Search for the cell housing the specified text and yield its (x, y) center coordinate. 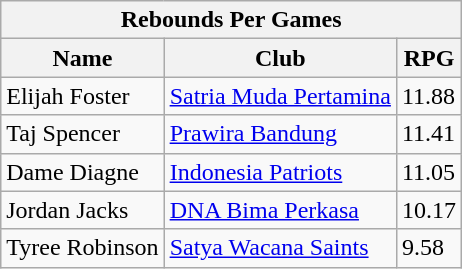
DNA Bima Perkasa (280, 210)
Jordan Jacks (82, 210)
9.58 (428, 248)
Indonesia Patriots (280, 172)
Name (82, 58)
Club (280, 58)
11.88 (428, 96)
Dame Diagne (82, 172)
Satya Wacana Saints (280, 248)
Prawira Bandung (280, 134)
Satria Muda Pertamina (280, 96)
10.17 (428, 210)
Elijah Foster (82, 96)
Taj Spencer (82, 134)
Tyree Robinson (82, 248)
11.05 (428, 172)
RPG (428, 58)
11.41 (428, 134)
Rebounds Per Games (232, 20)
